Scan for the cell matching the given text and deliver its (X, Y) coordinate at center. 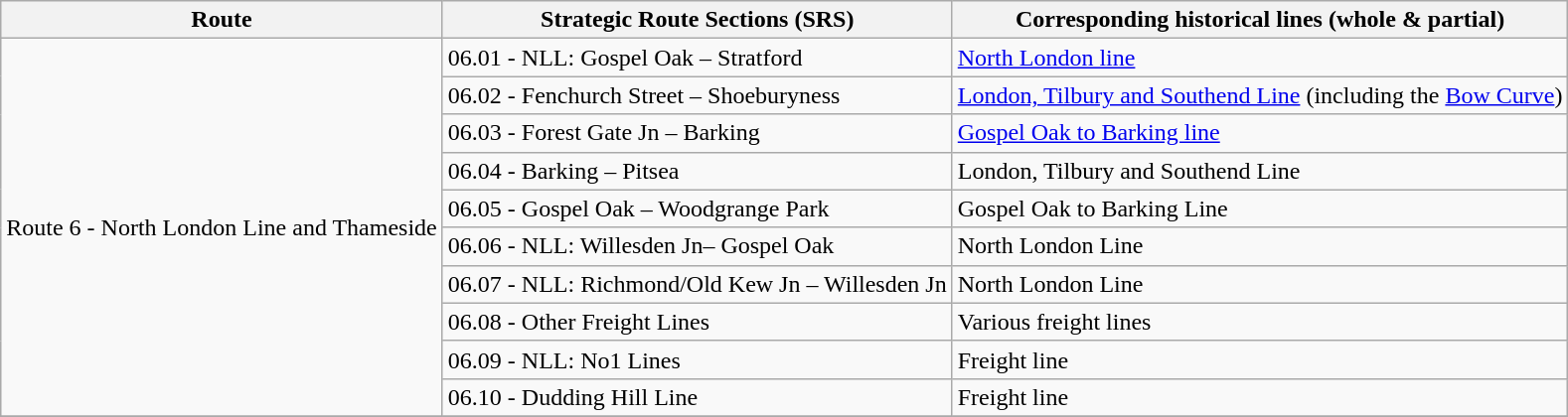
North London line (1260, 58)
06.04 - Barking – Pitsea (698, 171)
Route (223, 20)
06.10 - Dudding Hill Line (698, 397)
London, Tilbury and Southend Line (including the Bow Curve) (1260, 95)
06.09 - NLL: No1 Lines (698, 359)
06.06 - NLL: Willesden Jn– Gospel Oak (698, 246)
Gospel Oak to Barking Line (1260, 208)
Corresponding historical lines (whole & partial) (1260, 20)
Strategic Route Sections (SRS) (698, 20)
06.07 - NLL: Richmond/Old Kew Jn – Willesden Jn (698, 284)
Various freight lines (1260, 322)
06.01 - NLL: Gospel Oak – Stratford (698, 58)
Gospel Oak to Barking line (1260, 133)
Route 6 - North London Line and Thameside (223, 228)
06.03 - Forest Gate Jn – Barking (698, 133)
London, Tilbury and Southend Line (1260, 171)
06.08 - Other Freight Lines (698, 322)
06.02 - Fenchurch Street – Shoeburyness (698, 95)
06.05 - Gospel Oak – Woodgrange Park (698, 208)
